Extract the [x, y] coordinate from the center of the cell holding the provided text.  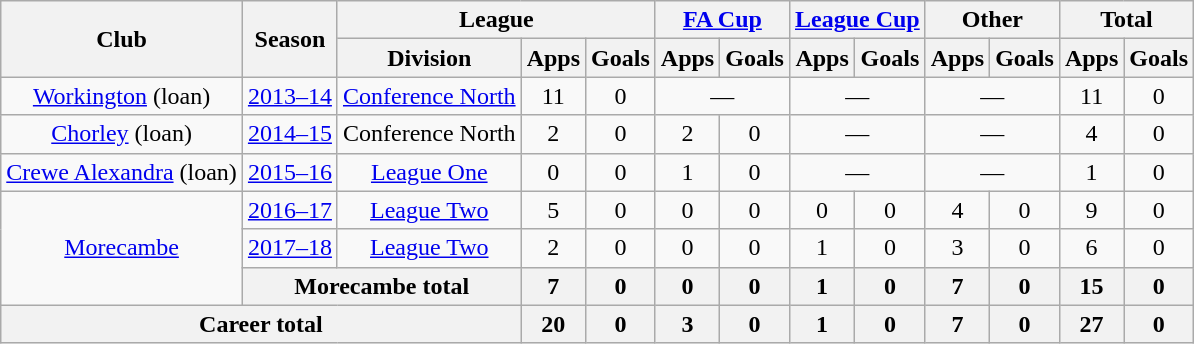
20 [553, 324]
6 [1091, 248]
15 [1091, 286]
2017–18 [290, 248]
League [496, 20]
Club [122, 39]
Division [429, 58]
9 [1091, 210]
2016–17 [290, 210]
Chorley (loan) [122, 134]
Morecambe total [382, 286]
League Cup [857, 20]
Crewe Alexandra (loan) [122, 172]
Other [992, 20]
2015–16 [290, 172]
Workington (loan) [122, 96]
2013–14 [290, 96]
Total [1126, 20]
League One [429, 172]
27 [1091, 324]
5 [553, 210]
Career total [261, 324]
FA Cup [722, 20]
2014–15 [290, 134]
Season [290, 39]
Morecambe [122, 248]
